Pinpoint the cell where the given text exists, returning its (x, y) midpoint coordinate. 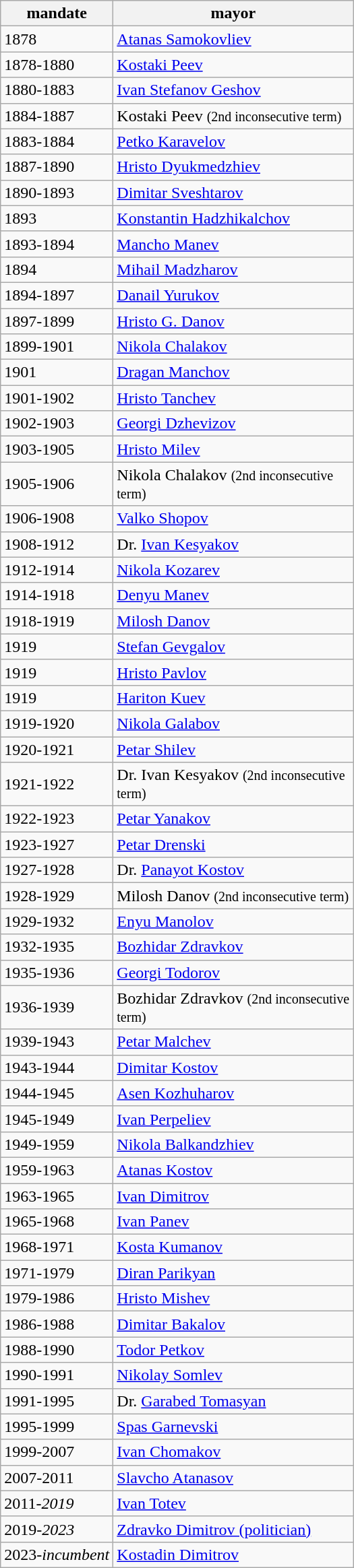
Nikola Kozarev (233, 570)
Danail Yurukov (233, 295)
Hristo Pavlov (233, 672)
Kostaki Peev (2nd inconsecutive term) (233, 116)
1986-1988 (57, 1324)
1908-1912 (57, 544)
Asen Kozhuharov (233, 1093)
1928-1929 (57, 896)
1884-1887 (57, 116)
1922-1923 (57, 819)
1912-1914 (57, 570)
1927-1928 (57, 870)
Zdravko Dimitrov (politician) (233, 1529)
1880-1883 (57, 90)
Valko Shopov (233, 519)
2023-incumbent (57, 1555)
Slavcho Atanasov (233, 1478)
1902-1903 (57, 424)
Dr. Ivan Kesyakov (2nd inconsecutive term) (233, 784)
Georgi Todorov (233, 973)
1918-1919 (57, 621)
Enyu Manolov (233, 921)
Petar Yanakov (233, 819)
Petko Karavelov (233, 141)
Petar Malchev (233, 1042)
1897-1899 (57, 321)
Mancho Manev (233, 244)
1894-1897 (57, 295)
Ivan Chomakov (233, 1452)
Stefan Gevgalov (233, 647)
Ivan Dimitrov (233, 1196)
1991-1995 (57, 1401)
1906-1908 (57, 519)
Todor Petkov (233, 1350)
Ivan Perpeliev (233, 1119)
1935-1936 (57, 973)
Kosta Kumanov (233, 1247)
1887-1890 (57, 167)
1965-1968 (57, 1222)
Milosh Danov (233, 621)
Dr. Ivan Kesyakov (233, 544)
1929-1932 (57, 921)
Hristo G. Danov (233, 321)
Nikola Galabov (233, 723)
Dr. Panayot Kostov (233, 870)
Hristo Tanchev (233, 398)
Nikolay Somlev (233, 1375)
1919-1920 (57, 723)
1932-1935 (57, 947)
1901-1902 (57, 398)
1995-1999 (57, 1427)
1893-1894 (57, 244)
Atanas Kostov (233, 1170)
1893 (57, 218)
Hristo Dyukmedzhiev (233, 167)
Hristo Milev (233, 449)
1999-2007 (57, 1452)
Nikola Chalakov (233, 347)
1949-1959 (57, 1144)
1990-1991 (57, 1375)
1988-1990 (57, 1350)
Dimitar Bakalov (233, 1324)
1883-1884 (57, 141)
Dimitar Kostov (233, 1068)
Georgi Dzhevizov (233, 424)
Diran Parikyan (233, 1273)
Denyu Manev (233, 595)
Bozhidar Zdravkov (2nd inconsecutive term) (233, 1008)
1878-1880 (57, 65)
Atanas Samokovliev (233, 39)
Ivan Totev (233, 1503)
1920-1921 (57, 750)
1901 (57, 372)
1943-1944 (57, 1068)
1959-1963 (57, 1170)
Milosh Danov (2nd inconsecutive term) (233, 896)
mayor (233, 13)
Konstantin Hadzhikalchov (233, 218)
2007-2011 (57, 1478)
Hariton Kuev (233, 698)
Bozhidar Zdravkov (233, 947)
1921-1922 (57, 784)
1944-1945 (57, 1093)
mandate (57, 13)
1894 (57, 269)
1945-1949 (57, 1119)
Petar Shilev (233, 750)
Nikola Chalakov (2nd inconsecutive term) (233, 484)
1923-1927 (57, 845)
2011-2019 (57, 1503)
1971-1979 (57, 1273)
1968-1971 (57, 1247)
1905-1906 (57, 484)
Ivan Panev (233, 1222)
1890-1893 (57, 193)
1899-1901 (57, 347)
Ivan Stefanov Geshov (233, 90)
1936-1939 (57, 1008)
Dr. Garabed Tomasyan (233, 1401)
Kostadin Dimitrov (233, 1555)
1939-1943 (57, 1042)
Dimitar Sveshtarov (233, 193)
1963-1965 (57, 1196)
Kostaki Peev (233, 65)
2019-2023 (57, 1529)
1979-1986 (57, 1299)
Spas Garnevski (233, 1427)
1914-1918 (57, 595)
Mihail Madzharov (233, 269)
1903-1905 (57, 449)
Petar Drenski (233, 845)
1878 (57, 39)
Hristo Mishev (233, 1299)
Nikola Balkandzhiev (233, 1144)
Dragan Manchov (233, 372)
